From the cell containing the given text, extract its center point as (X, Y) coordinate. 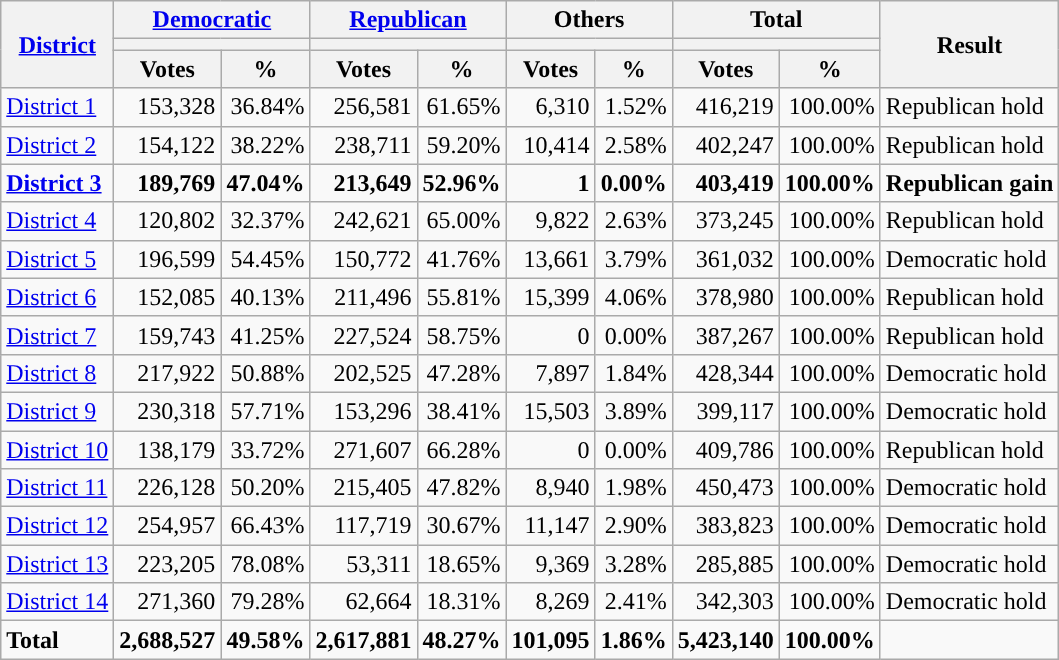
79.28% (266, 602)
33.72% (266, 449)
38.22% (266, 145)
Democratic (212, 20)
66.43% (266, 526)
271,360 (168, 602)
18.31% (462, 602)
District 10 (58, 449)
38.41% (462, 411)
36.84% (266, 107)
66.28% (462, 449)
3.89% (634, 411)
61.65% (462, 107)
District 7 (58, 335)
238,711 (364, 145)
403,419 (726, 183)
2.41% (634, 602)
217,922 (168, 373)
1.98% (634, 488)
47.04% (266, 183)
4.06% (634, 297)
District 6 (58, 297)
373,245 (726, 221)
18.65% (462, 564)
59.20% (462, 145)
285,885 (726, 564)
211,496 (364, 297)
40.13% (266, 297)
District (58, 44)
8,269 (550, 602)
District 5 (58, 259)
District 2 (58, 145)
49.58% (266, 640)
8,940 (550, 488)
416,219 (726, 107)
223,205 (168, 564)
47.82% (462, 488)
30.67% (462, 526)
50.20% (266, 488)
227,524 (364, 335)
383,823 (726, 526)
53,311 (364, 564)
32.37% (266, 221)
153,296 (364, 411)
101,095 (550, 640)
3.28% (634, 564)
1.86% (634, 640)
226,128 (168, 488)
138,179 (168, 449)
450,473 (726, 488)
399,117 (726, 411)
6,310 (550, 107)
409,786 (726, 449)
District 12 (58, 526)
7,897 (550, 373)
Republican (408, 20)
1.84% (634, 373)
1.52% (634, 107)
154,122 (168, 145)
2,688,527 (168, 640)
52.96% (462, 183)
10,414 (550, 145)
13,661 (550, 259)
District 9 (58, 411)
47.28% (462, 373)
254,957 (168, 526)
202,525 (364, 373)
2.90% (634, 526)
117,719 (364, 526)
District 4 (58, 221)
378,980 (726, 297)
9,822 (550, 221)
15,399 (550, 297)
41.76% (462, 259)
152,085 (168, 297)
Result (969, 44)
387,267 (726, 335)
Others (589, 20)
402,247 (726, 145)
65.00% (462, 221)
District 1 (58, 107)
120,802 (168, 221)
District 11 (58, 488)
62,664 (364, 602)
54.45% (266, 259)
428,344 (726, 373)
215,405 (364, 488)
242,621 (364, 221)
3.79% (634, 259)
361,032 (726, 259)
57.71% (266, 411)
9,369 (550, 564)
189,769 (168, 183)
153,328 (168, 107)
150,772 (364, 259)
256,581 (364, 107)
159,743 (168, 335)
41.25% (266, 335)
1 (550, 183)
District 13 (58, 564)
11,147 (550, 526)
15,503 (550, 411)
48.27% (462, 640)
55.81% (462, 297)
2.63% (634, 221)
196,599 (168, 259)
342,303 (726, 602)
213,649 (364, 183)
271,607 (364, 449)
District 14 (58, 602)
2.58% (634, 145)
2,617,881 (364, 640)
District 8 (58, 373)
5,423,140 (726, 640)
58.75% (462, 335)
230,318 (168, 411)
78.08% (266, 564)
50.88% (266, 373)
District 3 (58, 183)
Republican gain (969, 183)
